Output the [x, y] coordinate of the center of the cell containing the given text.  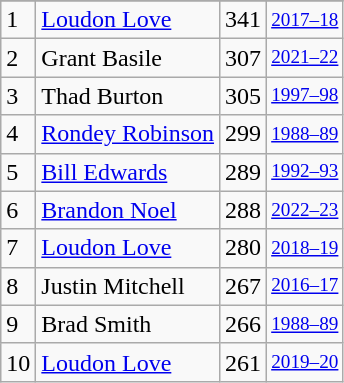
1992–93 [305, 172]
Bill Edwards [128, 172]
7 [18, 248]
299 [244, 134]
305 [244, 96]
Rondey Robinson [128, 134]
10 [18, 362]
289 [244, 172]
Thad Burton [128, 96]
2 [18, 58]
266 [244, 324]
341 [244, 20]
1997–98 [305, 96]
288 [244, 210]
280 [244, 248]
8 [18, 286]
5 [18, 172]
1 [18, 20]
6 [18, 210]
Justin Mitchell [128, 286]
2018–19 [305, 248]
3 [18, 96]
2021–22 [305, 58]
2016–17 [305, 286]
2017–18 [305, 20]
Brad Smith [128, 324]
Brandon Noel [128, 210]
2022–23 [305, 210]
2019–20 [305, 362]
267 [244, 286]
Grant Basile [128, 58]
9 [18, 324]
4 [18, 134]
261 [244, 362]
307 [244, 58]
